Identify which cell holds the provided text, then report its (X, Y) central coordinate. 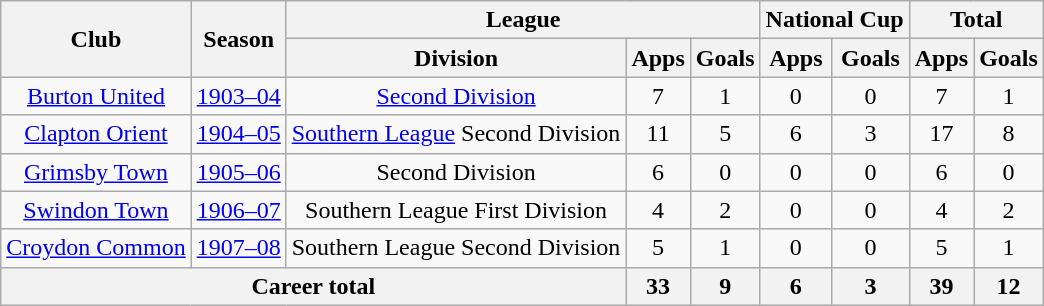
1904–05 (238, 134)
39 (941, 286)
Swindon Town (96, 210)
1907–08 (238, 248)
12 (1009, 286)
Southern League First Division (456, 210)
Club (96, 39)
Croydon Common (96, 248)
1906–07 (238, 210)
1905–06 (238, 172)
11 (658, 134)
Career total (314, 286)
Burton United (96, 96)
9 (725, 286)
1903–04 (238, 96)
Season (238, 39)
17 (941, 134)
League (523, 20)
National Cup (834, 20)
33 (658, 286)
Grimsby Town (96, 172)
Clapton Orient (96, 134)
Total (976, 20)
8 (1009, 134)
Division (456, 58)
